Return [X, Y] of the center of cell containing provided text 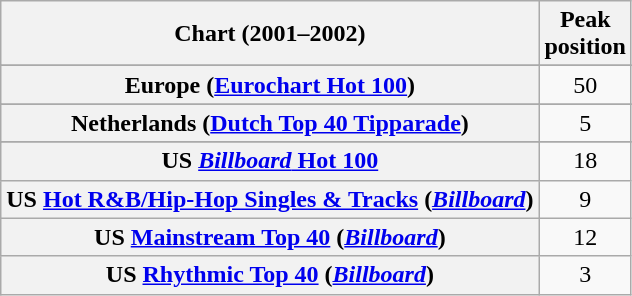
5 [585, 123]
US Rhythmic Top 40 (Billboard) [270, 275]
9 [585, 199]
50 [585, 85]
Chart (2001–2002) [270, 34]
Europe (Eurochart Hot 100) [270, 85]
3 [585, 275]
US Mainstream Top 40 (Billboard) [270, 237]
US Hot R&B/Hip-Hop Singles & Tracks (Billboard) [270, 199]
Peakposition [585, 34]
18 [585, 161]
Netherlands (Dutch Top 40 Tipparade) [270, 123]
12 [585, 237]
US Billboard Hot 100 [270, 161]
